Provide the [x, y] coordinate of the cell's center where the given text is located.  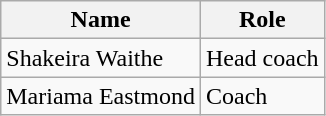
Head coach [262, 58]
Shakeira Waithe [101, 58]
Name [101, 20]
Mariama Eastmond [101, 96]
Coach [262, 96]
Role [262, 20]
